Locate the cell with the specified text and output its (X, Y) center coordinate. 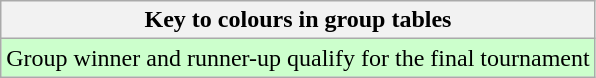
Group winner and runner-up qualify for the final tournament (298, 58)
Key to colours in group tables (298, 20)
